Pinpoint the cell where the given text exists, returning its (x, y) midpoint coordinate. 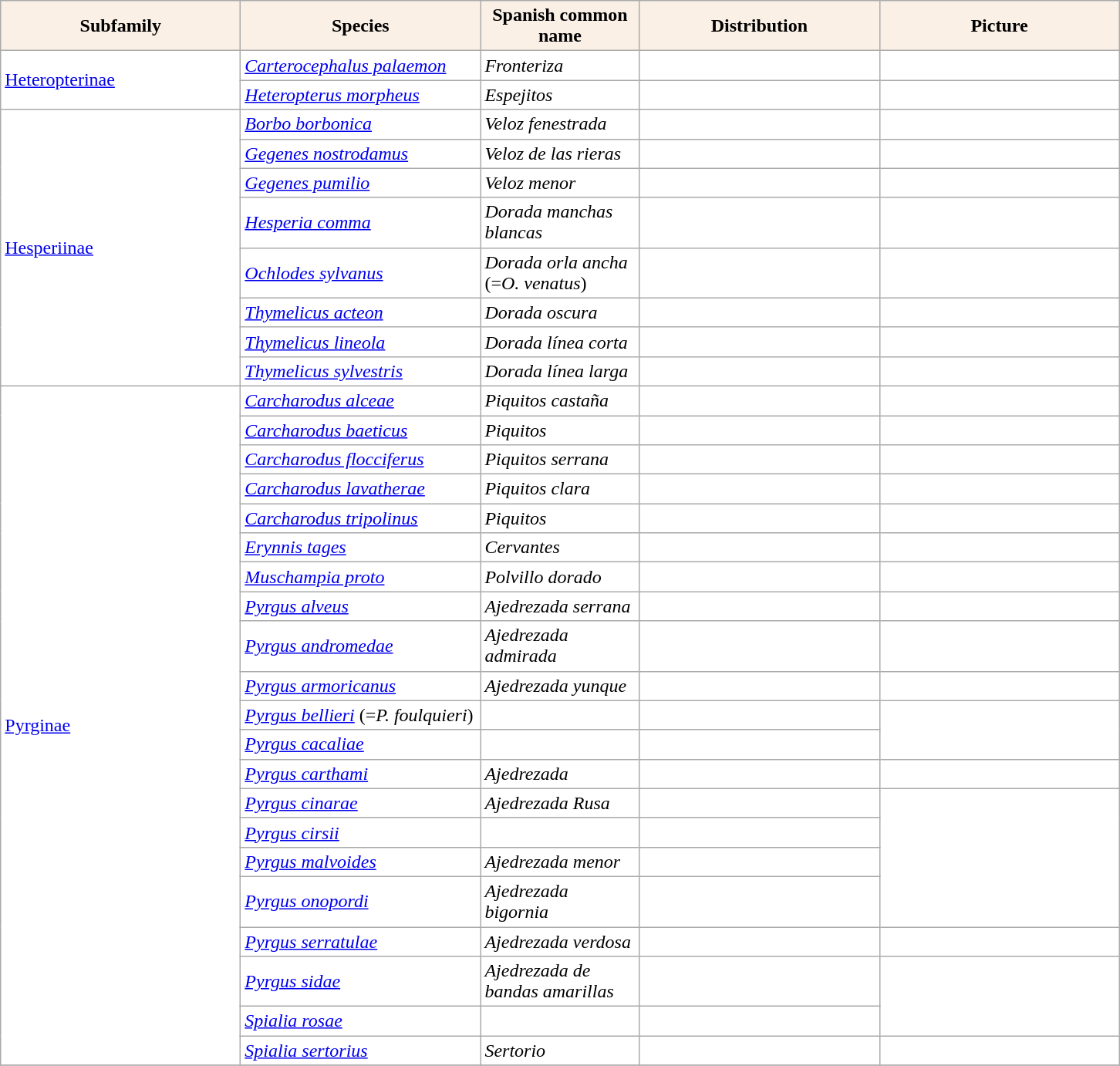
Pyrgus cacaliae (361, 744)
Dorada orla ancha (=O. venatus) (560, 273)
Muschampia proto (361, 577)
Picture (1000, 26)
Pyrgus bellieri (=P. foulquieri) (361, 715)
Pyrgus malvoides (361, 862)
Erynnis tages (361, 548)
Carcharodus lavatherae (361, 489)
Pyrgus serratulae (361, 942)
Piquitos castaña (560, 400)
Species (361, 26)
Carcharodus tripolinus (361, 518)
Sertorio (560, 1051)
Gegenes pumilio (361, 183)
Pyrgus cinarae (361, 803)
Pyrgus alveus (361, 606)
Fronteriza (560, 66)
Ajedrezada de bandas amarillas (560, 981)
Veloz de las rieras (560, 153)
Spanish common name (560, 26)
Heteropterus morpheus (361, 95)
Ajedrezada serrana (560, 606)
Ajedrezada yunque (560, 686)
Veloz fenestrada (560, 124)
Spialia sertorius (361, 1051)
Ajedrezada verdosa (560, 942)
Ajedrezada menor (560, 862)
Piquitos serrana (560, 460)
Thymelicus lineola (361, 342)
Pyrgus andromedae (361, 646)
Pyrginae (120, 725)
Veloz menor (560, 183)
Pyrgus cirsii (361, 832)
Cervantes (560, 548)
Pyrgus sidae (361, 981)
Dorada oscura (560, 312)
Dorada línea larga (560, 371)
Gegenes nostrodamus (361, 153)
Ajedrezada bigornia (560, 901)
Hesperia comma (361, 222)
Carcharodus alceae (361, 400)
Espejitos (560, 95)
Carcharodus baeticus (361, 430)
Subfamily (120, 26)
Pyrgus carthami (361, 774)
Ajedrezada admirada (560, 646)
Pyrgus armoricanus (361, 686)
Carcharodus flocciferus (361, 460)
Carterocephalus palaemon (361, 66)
Dorada línea corta (560, 342)
Hesperiinae (120, 248)
Ochlodes sylvanus (361, 273)
Distribution (759, 26)
Thymelicus acteon (361, 312)
Heteropterinae (120, 80)
Piquitos clara (560, 489)
Borbo borbonica (361, 124)
Spialia rosae (361, 1021)
Thymelicus sylvestris (361, 371)
Pyrgus onopordi (361, 901)
Ajedrezada Rusa (560, 803)
Ajedrezada (560, 774)
Dorada manchas blancas (560, 222)
Polvillo dorado (560, 577)
